Pinpoint the cell where the given text exists, returning its [X, Y] midpoint coordinate. 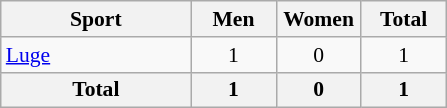
Sport [96, 19]
Luge [96, 55]
Men [234, 19]
Women [318, 19]
